Extract the (x, y) coordinate from the center of the cell holding the provided text.  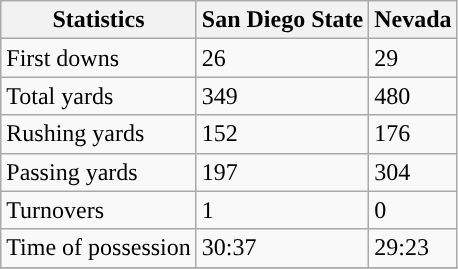
197 (282, 172)
Rushing yards (99, 134)
Statistics (99, 20)
0 (413, 210)
Time of possession (99, 248)
349 (282, 96)
Passing yards (99, 172)
26 (282, 58)
1 (282, 210)
Total yards (99, 96)
Turnovers (99, 210)
152 (282, 134)
480 (413, 96)
176 (413, 134)
304 (413, 172)
29 (413, 58)
San Diego State (282, 20)
29:23 (413, 248)
Nevada (413, 20)
30:37 (282, 248)
First downs (99, 58)
